Return the (x, y) coordinate for the center point of the cell that contains the specified text.  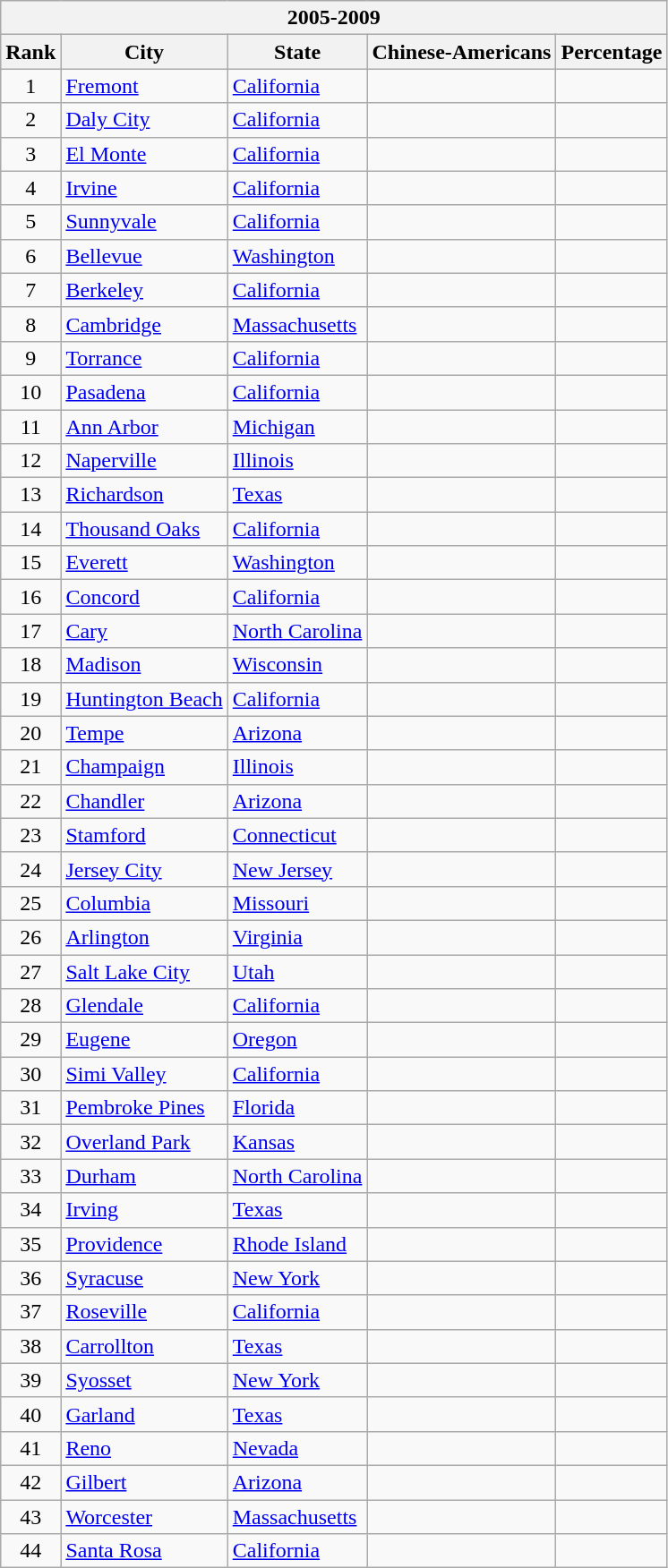
15 (30, 563)
El Monte (144, 154)
Madison (144, 665)
7 (30, 290)
8 (30, 324)
19 (30, 699)
Utah (297, 971)
Salt Lake City (144, 971)
Everett (144, 563)
5 (30, 222)
30 (30, 1074)
Michigan (297, 427)
41 (30, 1448)
17 (30, 631)
Santa Rosa (144, 1551)
New Jersey (297, 869)
26 (30, 937)
Florida (297, 1108)
Chandler (144, 801)
Connecticut (297, 835)
Huntington Beach (144, 699)
Ann Arbor (144, 427)
Fremont (144, 86)
Syracuse (144, 1278)
13 (30, 495)
35 (30, 1244)
40 (30, 1414)
Oregon (297, 1040)
39 (30, 1380)
9 (30, 358)
14 (30, 529)
24 (30, 869)
Cary (144, 631)
32 (30, 1142)
34 (30, 1210)
Columbia (144, 903)
Providence (144, 1244)
Cambridge (144, 324)
28 (30, 1006)
Carrollton (144, 1346)
44 (30, 1551)
Reno (144, 1448)
36 (30, 1278)
Pasadena (144, 392)
22 (30, 801)
Gilbert (144, 1482)
3 (30, 154)
20 (30, 733)
42 (30, 1482)
Virginia (297, 937)
Kansas (297, 1142)
Thousand Oaks (144, 529)
31 (30, 1108)
Richardson (144, 495)
38 (30, 1346)
Pembroke Pines (144, 1108)
10 (30, 392)
Arlington (144, 937)
Irving (144, 1210)
Chinese-Americans (462, 52)
Percentage (612, 52)
Stamford (144, 835)
33 (30, 1176)
City (144, 52)
25 (30, 903)
Wisconsin (297, 665)
43 (30, 1517)
Missouri (297, 903)
18 (30, 665)
Bellevue (144, 256)
Daly City (144, 120)
11 (30, 427)
Sunnyvale (144, 222)
Irvine (144, 188)
4 (30, 188)
12 (30, 461)
1 (30, 86)
Garland (144, 1414)
Berkeley (144, 290)
29 (30, 1040)
State (297, 52)
Glendale (144, 1006)
Torrance (144, 358)
Jersey City (144, 869)
Worcester (144, 1517)
Rank (30, 52)
Rhode Island (297, 1244)
Tempe (144, 733)
Naperville (144, 461)
2 (30, 120)
Concord (144, 597)
27 (30, 971)
16 (30, 597)
Nevada (297, 1448)
Eugene (144, 1040)
Roseville (144, 1312)
6 (30, 256)
21 (30, 767)
Overland Park (144, 1142)
23 (30, 835)
Simi Valley (144, 1074)
37 (30, 1312)
Champaign (144, 767)
2005-2009 (334, 18)
Durham (144, 1176)
Syosset (144, 1380)
